Pinpoint the cell where the given text exists, returning its [x, y] midpoint coordinate. 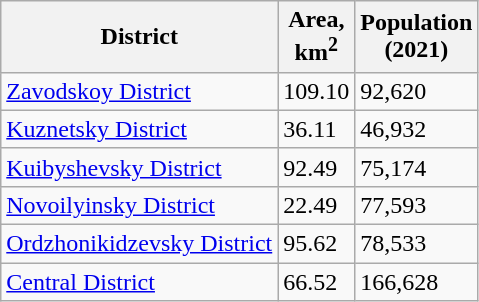
Ordzhonikidzevsky District [140, 244]
Area,km2 [316, 37]
109.10 [316, 91]
95.62 [316, 244]
Novoilyinsky District [140, 205]
22.49 [316, 205]
Central District [140, 282]
166,628 [416, 282]
66.52 [316, 282]
75,174 [416, 167]
Kuznetsky District [140, 129]
46,932 [416, 129]
36.11 [316, 129]
78,533 [416, 244]
Population(2021) [416, 37]
92.49 [316, 167]
92,620 [416, 91]
Kuibyshevsky District [140, 167]
District [140, 37]
Zavodskoy District [140, 91]
77,593 [416, 205]
